Return the (X, Y) coordinate for the center point of the cell that contains the specified text.  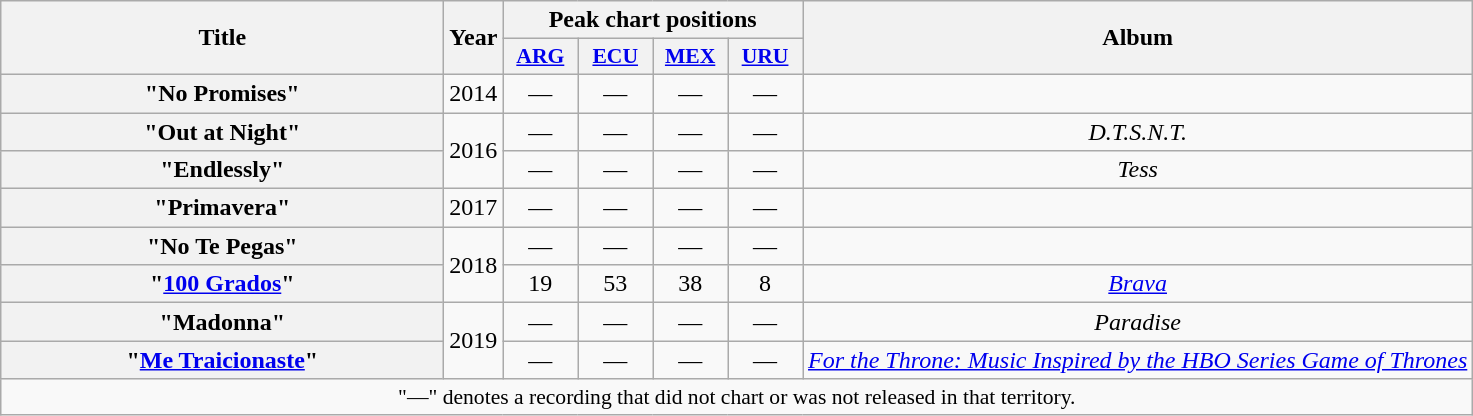
ECU (616, 57)
2017 (474, 208)
"—" denotes a recording that did not chart or was not released in that territory. (737, 397)
"Out at Night" (222, 131)
8 (766, 284)
2014 (474, 93)
38 (690, 284)
Paradise (1137, 322)
2019 (474, 341)
Year (474, 38)
53 (616, 284)
2016 (474, 150)
MEX (690, 57)
"Primavera" (222, 208)
D.T.S.N.T. (1137, 131)
Title (222, 38)
19 (540, 284)
Brava (1137, 284)
Peak chart positions (653, 20)
"100 Grados" (222, 284)
ARG (540, 57)
2018 (474, 265)
For the Throne: Music Inspired by the HBO Series Game of Thrones (1137, 360)
Tess (1137, 170)
Album (1137, 38)
"No Te Pegas" (222, 246)
"Endlessly" (222, 170)
"Me Traicionaste" (222, 360)
"Madonna" (222, 322)
URU (766, 57)
"No Promises" (222, 93)
